Search for the cell housing the specified text and yield its [x, y] center coordinate. 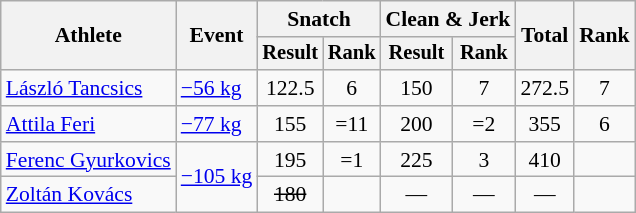
225 [417, 160]
−56 kg [217, 88]
Event [217, 36]
−105 kg [217, 178]
155 [290, 124]
410 [544, 160]
=1 [352, 160]
Ferenc Gyurkovics [88, 160]
355 [544, 124]
−77 kg [217, 124]
László Tancsics [88, 88]
272.5 [544, 88]
200 [417, 124]
=2 [484, 124]
Total [544, 36]
195 [290, 160]
180 [290, 195]
Athlete [88, 36]
Attila Feri [88, 124]
Snatch [318, 19]
Zoltán Kovács [88, 195]
122.5 [290, 88]
=11 [352, 124]
Clean & Jerk [448, 19]
150 [417, 88]
3 [484, 160]
